Provide the [x, y] coordinate of the cell's center where the given text is located.  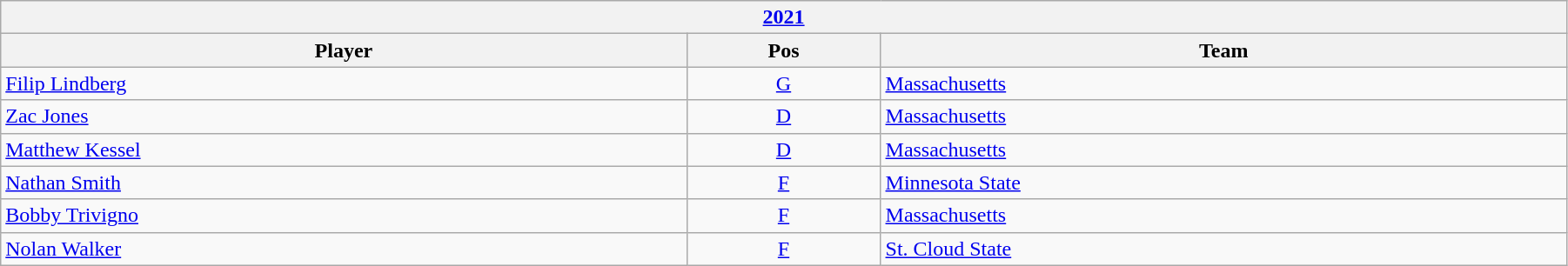
Nolan Walker [344, 249]
2021 [784, 17]
Pos [783, 50]
G [783, 83]
Bobby Trivigno [344, 216]
Zac Jones [344, 116]
Player [344, 50]
Matthew Kessel [344, 150]
Filip Lindberg [344, 83]
Team [1223, 50]
Minnesota State [1223, 183]
St. Cloud State [1223, 249]
Nathan Smith [344, 183]
